Capture the cell that displays the provided text and extract its (X, Y) central coordinate. 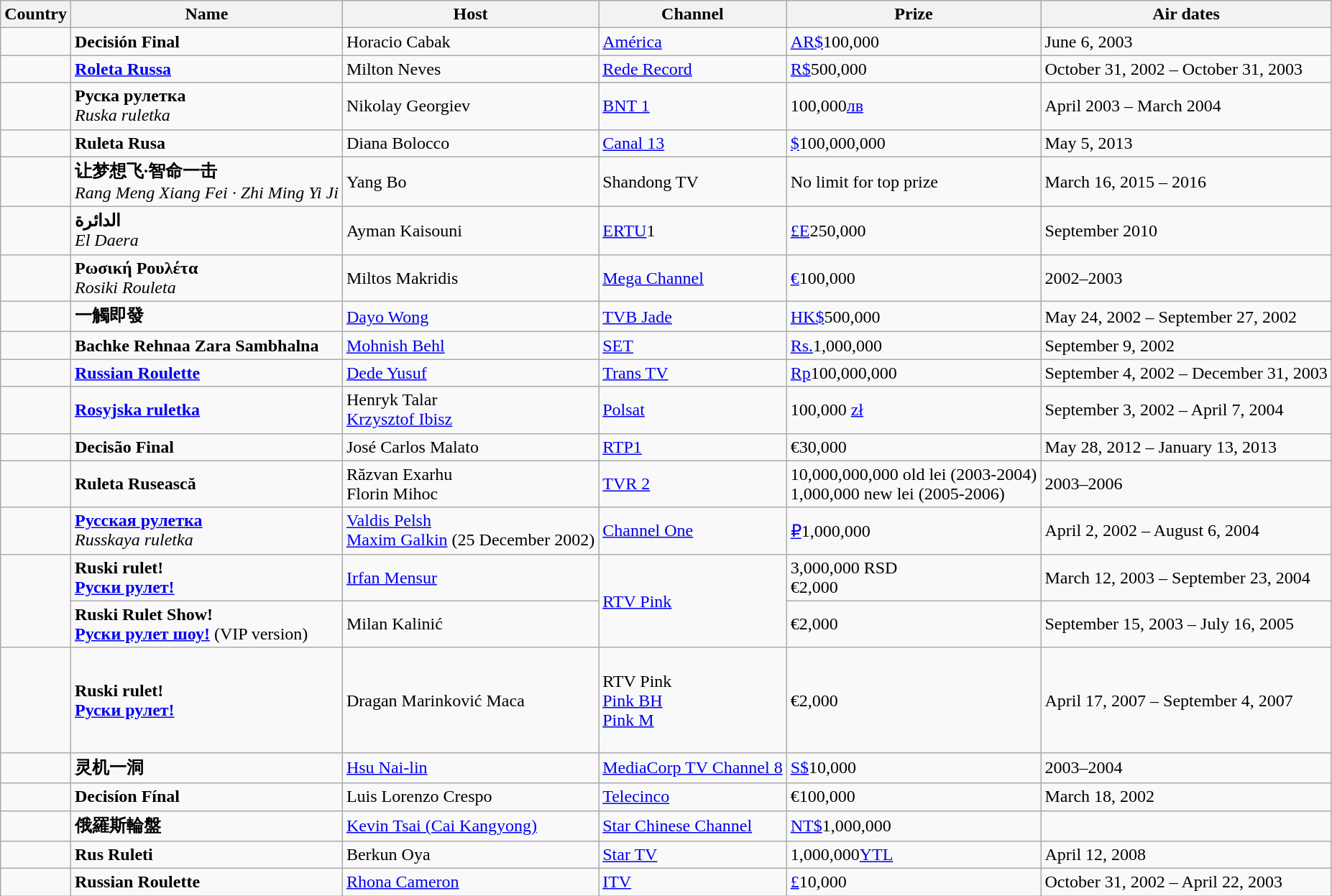
Host (470, 14)
No limit for top prize (914, 182)
HK$500,000 (914, 316)
April 12, 2008 (1186, 855)
April 2, 2002 – August 6, 2004 (1186, 530)
SET (693, 346)
Ρωσική ΡουλέταRosiki Rouleta (206, 277)
September 2010 (1186, 231)
Rosyjska ruletka (206, 410)
TVR 2 (693, 484)
Country (36, 14)
Rp100,000,000 (914, 373)
Mohnish Behl (470, 346)
Henryk TalarKrzysztof Ibisz (470, 410)
₽1,000,000 (914, 530)
ERTU1 (693, 231)
让梦想飞·智命一击Rang Meng Xiang Fei · Zhi Ming Yi Ji (206, 182)
Руска pулeткaRuska ruletka (206, 106)
S$10,000 (914, 767)
Nikolay Georgiev (470, 106)
£10,000 (914, 882)
Trans TV (693, 373)
Kevin Tsai (Cai Kangyong) (470, 826)
Hsu Nai-lin (470, 767)
Yang Bo (470, 182)
BNT 1 (693, 106)
Name (206, 14)
May 24, 2002 – September 27, 2002 (1186, 316)
April 17, 2007 – September 4, 2007 (1186, 700)
Rus Ruleti (206, 855)
Diana Bolocco (470, 143)
Decisíon Fínal (206, 797)
100,000 zł (914, 410)
March 12, 2003 – September 23, 2004 (1186, 578)
Irfan Mensur (470, 578)
Star Chinese Channel (693, 826)
Ruski Rulet Show!Руски рулет шоу! (VIP version) (206, 624)
Channel (693, 14)
Telecinco (693, 797)
Canal 13 (693, 143)
Rede Record (693, 69)
Miltos Makridis (470, 277)
RTV PinkPink BHPink M (693, 700)
2002–2003 (1186, 277)
Dragan Marinković Maca (470, 700)
€30,000 (914, 447)
September 15, 2003 – July 16, 2005 (1186, 624)
2003–2006 (1186, 484)
Milton Neves (470, 69)
RTP1 (693, 447)
March 18, 2002 (1186, 797)
José Carlos Malato (470, 447)
Milan Kalinić (470, 624)
Berkun Oya (470, 855)
100,000лв (914, 106)
Русская рулеткаRusskaya ruletka (206, 530)
Prize (914, 14)
Răzvan ExarhuFlorin Mihoc (470, 484)
May 5, 2013 (1186, 143)
Rs.1,000,000 (914, 346)
October 31, 2002 – October 31, 2003 (1186, 69)
Air dates (1186, 14)
Ayman Kaisouni (470, 231)
2003–2004 (1186, 767)
October 31, 2002 – April 22, 2003 (1186, 882)
£E250,000 (914, 231)
1,000,000YTL (914, 855)
TVB Jade (693, 316)
April 2003 – March 2004 (1186, 106)
Dayo Wong (470, 316)
Decisión Final (206, 42)
Mega Channel (693, 277)
Luis Lorenzo Crespo (470, 797)
AR$100,000 (914, 42)
September 4, 2002 – December 31, 2003 (1186, 373)
Decisão Final (206, 447)
3,000,000 RSD€2,000 (914, 578)
RTV Pink (693, 601)
September 3, 2002 – April 7, 2004 (1186, 410)
Ruleta Rusa (206, 143)
灵机一洞 (206, 767)
R$500,000 (914, 69)
Polsat (693, 410)
Shandong TV (693, 182)
10,000,000,000 old lei (2003-2004) 1,000,000 new lei (2005-2006) (914, 484)
俄羅斯輪盤 (206, 826)
June 6, 2003 (1186, 42)
Bachke Rehnaa Zara Sambhalna (206, 346)
Ruleta Rusească (206, 484)
ITV (693, 882)
الدائرةEl Daera (206, 231)
América (693, 42)
Roleta Russa (206, 69)
Valdis PelshMaxim Galkin (25 December 2002) (470, 530)
Rhona Cameron (470, 882)
Horacio Cabak (470, 42)
MediaCorp TV Channel 8 (693, 767)
Star TV (693, 855)
一觸即發 (206, 316)
Channel One (693, 530)
March 16, 2015 – 2016 (1186, 182)
Dede Yusuf (470, 373)
September 9, 2002 (1186, 346)
May 28, 2012 – January 13, 2013 (1186, 447)
$100,000,000 (914, 143)
NT$1,000,000 (914, 826)
